From the cell containing the given text, extract its center point as (X, Y) coordinate. 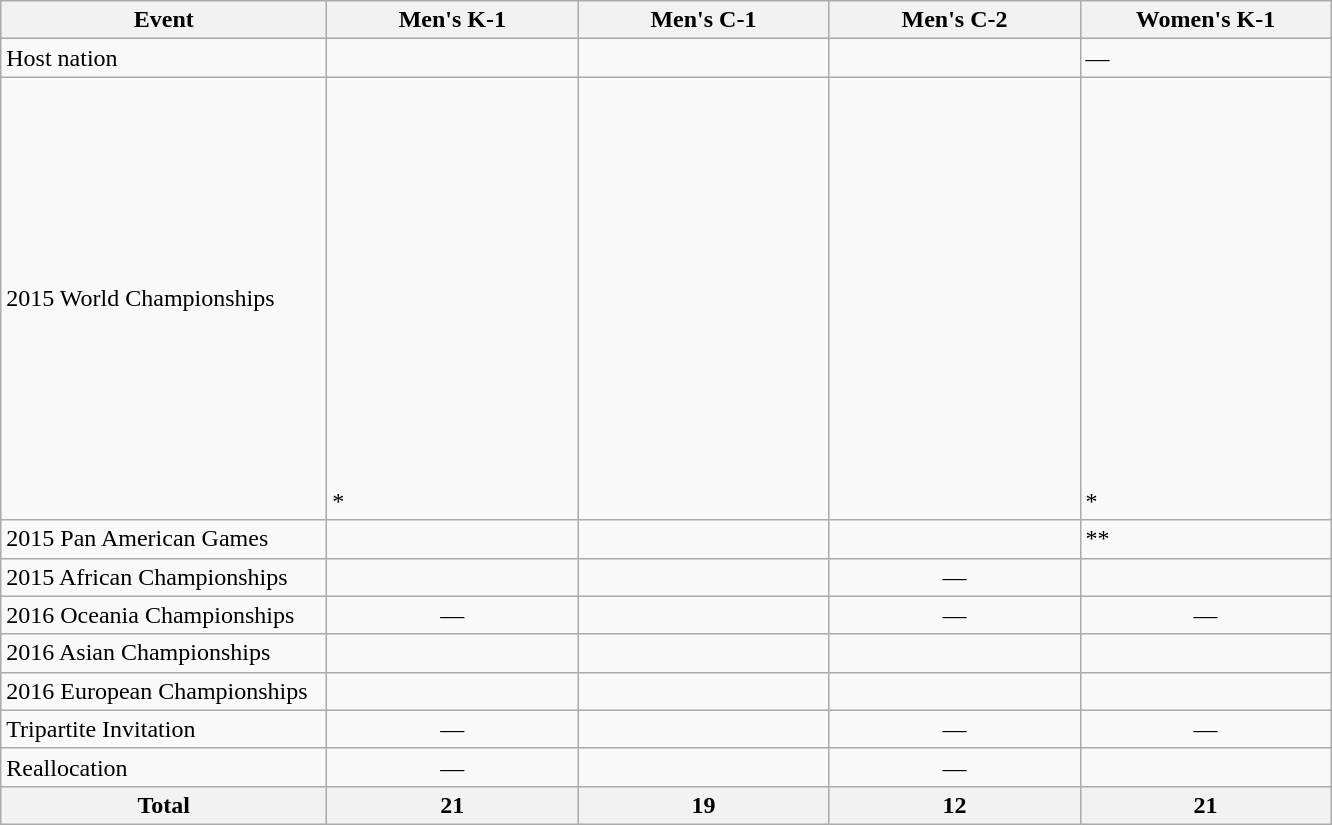
Total (164, 805)
Women's K-1 (1206, 20)
Men's C-1 (704, 20)
** (1206, 539)
2015 Pan American Games (164, 539)
Men's C-2 (954, 20)
2016 European Championships (164, 691)
12 (954, 805)
Host nation (164, 58)
Reallocation (164, 767)
2015 African Championships (164, 577)
2016 Asian Championships (164, 653)
19 (704, 805)
2015 World Championships (164, 298)
Event (164, 20)
2016 Oceania Championships (164, 615)
Men's K-1 (452, 20)
Tripartite Invitation (164, 729)
